Scan for the cell matching the given text and deliver its [X, Y] coordinate at center. 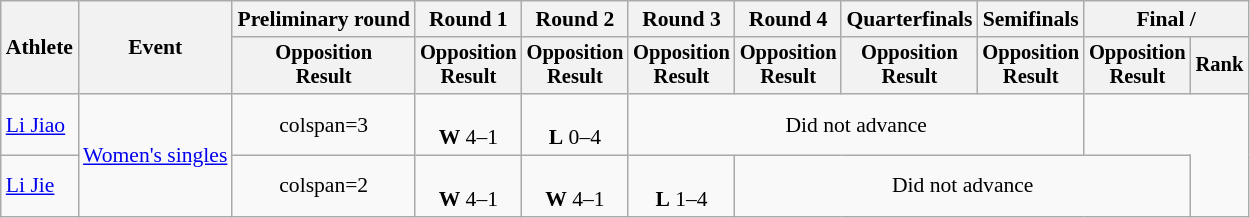
Rank [1220, 66]
Round 2 [576, 19]
L 0–4 [576, 124]
Women's singles [155, 155]
Athlete [40, 48]
Li Jiao [40, 124]
Quarterfinals [909, 19]
Round 3 [682, 19]
Event [155, 48]
Round 1 [468, 19]
Semifinals [1030, 19]
Round 4 [788, 19]
L 1–4 [682, 186]
colspan=2 [324, 186]
colspan=3 [324, 124]
Preliminary round [324, 19]
Final / [1166, 19]
Li Jie [40, 186]
